For the text-containing cell, return its midpoint in (X, Y) coordinate format. 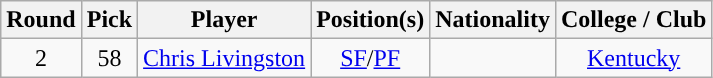
Position(s) (370, 20)
Pick (109, 20)
Kentucky (633, 58)
Nationality (493, 20)
Chris Livingston (224, 58)
Player (224, 20)
58 (109, 58)
SF/PF (370, 58)
College / Club (633, 20)
2 (41, 58)
Round (41, 20)
